Provide the [x, y] coordinate of the cell's center where the given text is located.  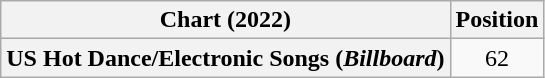
US Hot Dance/Electronic Songs (Billboard) [226, 58]
Chart (2022) [226, 20]
Position [497, 20]
62 [497, 58]
